From the cell containing the given text, extract its center point as [x, y] coordinate. 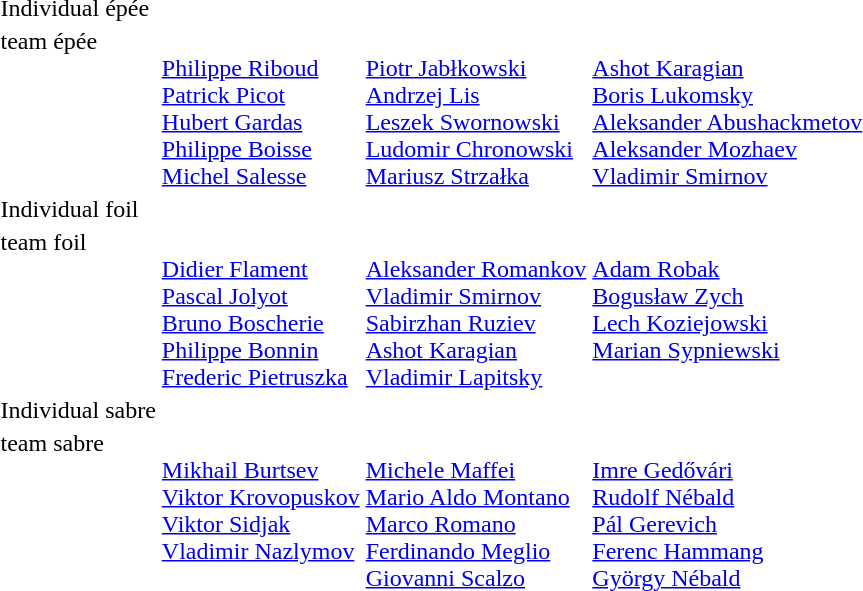
Piotr JabłkowskiAndrzej LisLeszek SwornowskiLudomir ChronowskiMariusz Strzałka [476, 108]
Didier FlamentPascal JolyotBruno BoscheriePhilippe BonninFrederic Pietruszka [260, 310]
Aleksander RomankovVladimir SmirnovSabirzhan RuzievAshot KaragianVladimir Lapitsky [476, 310]
Philippe RiboudPatrick PicotHubert GardasPhilippe BoisseMichel Salesse [260, 108]
